Extract the (x, y) coordinate from the center of the cell holding the provided text.  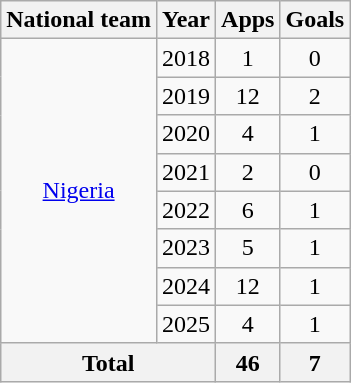
6 (248, 210)
2025 (186, 324)
2021 (186, 172)
2019 (186, 96)
Apps (248, 20)
5 (248, 248)
2023 (186, 248)
National team (79, 20)
46 (248, 362)
Goals (315, 20)
2024 (186, 286)
2022 (186, 210)
Year (186, 20)
Nigeria (79, 191)
2018 (186, 58)
2020 (186, 134)
Total (108, 362)
7 (315, 362)
